From the cell containing the given text, extract its center point as [X, Y] coordinate. 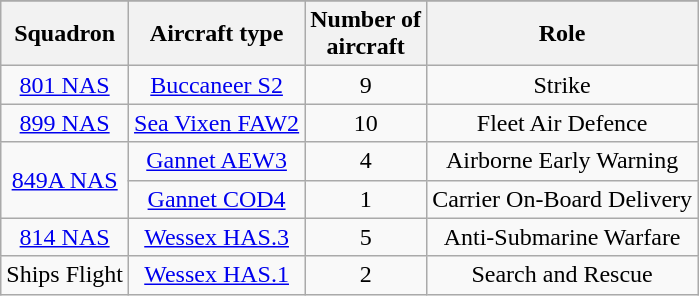
899 NAS [65, 123]
Wessex HAS.3 [217, 237]
814 NAS [65, 237]
Anti-Submarine Warfare [562, 237]
5 [366, 237]
Fleet Air Defence [562, 123]
Squadron [65, 34]
Ships Flight [65, 275]
Aircraft type [217, 34]
Gannet AEW3 [217, 161]
Search and Rescue [562, 275]
849A NAS [65, 180]
4 [366, 161]
Strike [562, 85]
Number ofaircraft [366, 34]
Gannet COD4 [217, 199]
2 [366, 275]
Buccaneer S2 [217, 85]
Role [562, 34]
Carrier On-Board Delivery [562, 199]
Airborne Early Warning [562, 161]
Sea Vixen FAW2 [217, 123]
10 [366, 123]
1 [366, 199]
9 [366, 85]
801 NAS [65, 85]
Wessex HAS.1 [217, 275]
